Locate the cell with the specified text and output its (X, Y) center coordinate. 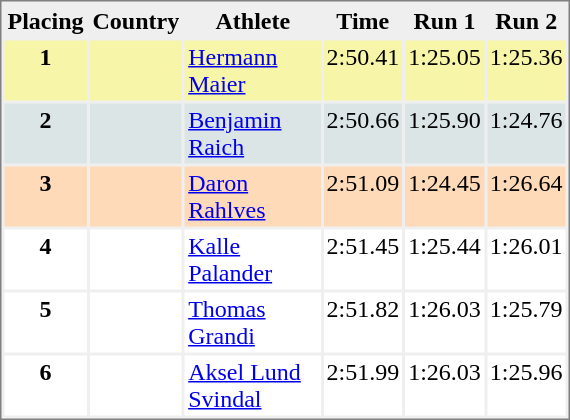
1:25.44 (444, 260)
2:51.82 (362, 322)
2:51.45 (362, 260)
1:25.96 (526, 386)
6 (45, 386)
5 (45, 322)
Country (136, 20)
1:26.01 (526, 260)
Daron Rahlves (252, 196)
2:50.66 (362, 134)
1:25.90 (444, 134)
1:25.36 (526, 70)
Placing (45, 20)
3 (45, 196)
Run 1 (444, 20)
1:25.79 (526, 322)
1:25.05 (444, 70)
2 (45, 134)
Run 2 (526, 20)
1 (45, 70)
Kalle Palander (252, 260)
Athlete (252, 20)
Aksel Lund Svindal (252, 386)
2:51.99 (362, 386)
4 (45, 260)
Benjamin Raich (252, 134)
1:24.76 (526, 134)
2:51.09 (362, 196)
Time (362, 20)
1:26.64 (526, 196)
1:24.45 (444, 196)
2:50.41 (362, 70)
Hermann Maier (252, 70)
Thomas Grandi (252, 322)
